For the text-containing cell, return its midpoint in [x, y] coordinate format. 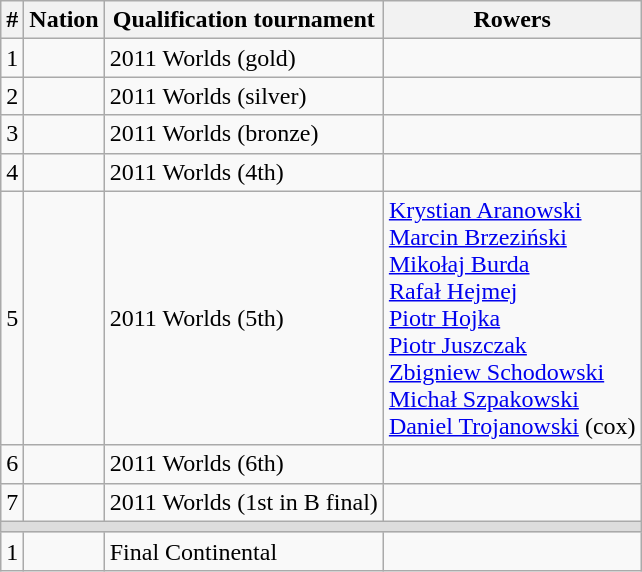
4 [12, 172]
2 [12, 96]
2011 Worlds (6th) [244, 464]
2011 Worlds (1st in B final) [244, 502]
7 [12, 502]
2011 Worlds (silver) [244, 96]
2011 Worlds (5th) [244, 318]
Final Continental [244, 551]
5 [12, 318]
Nation [64, 20]
2011 Worlds (gold) [244, 58]
Krystian AranowskiMarcin BrzezińskiMikołaj BurdaRafał HejmejPiotr HojkaPiotr JuszczakZbigniew SchodowskiMichał SzpakowskiDaniel Trojanowski (cox) [512, 318]
Rowers [512, 20]
2011 Worlds (bronze) [244, 134]
# [12, 20]
2011 Worlds (4th) [244, 172]
Qualification tournament [244, 20]
6 [12, 464]
3 [12, 134]
